From the cell containing the given text, extract its center point as [X, Y] coordinate. 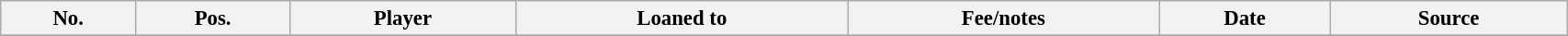
Date [1246, 18]
Pos. [213, 18]
Source [1448, 18]
Loaned to [682, 18]
Fee/notes [1003, 18]
No. [68, 18]
Player [403, 18]
